Search for the cell housing the specified text and yield its (X, Y) center coordinate. 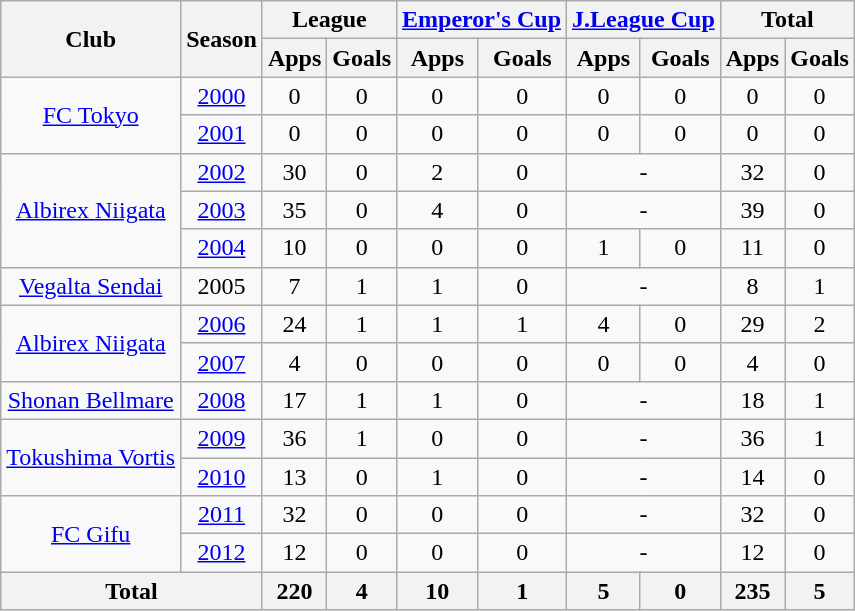
2001 (222, 134)
FC Gifu (91, 534)
29 (752, 324)
18 (752, 400)
2000 (222, 96)
17 (294, 400)
2009 (222, 438)
2006 (222, 324)
235 (752, 591)
2012 (222, 553)
2008 (222, 400)
39 (752, 210)
Shonan Bellmare (91, 400)
Emperor's Cup (482, 20)
8 (752, 286)
35 (294, 210)
Season (222, 39)
Club (91, 39)
Tokushima Vortis (91, 457)
30 (294, 172)
2004 (222, 248)
2005 (222, 286)
Vegalta Sendai (91, 286)
24 (294, 324)
2002 (222, 172)
League (329, 20)
2010 (222, 477)
2003 (222, 210)
FC Tokyo (91, 115)
2011 (222, 515)
11 (752, 248)
2007 (222, 362)
7 (294, 286)
13 (294, 477)
J.League Cup (644, 20)
220 (294, 591)
14 (752, 477)
